Return the [X, Y] coordinate for the center point of the cell that contains the specified text.  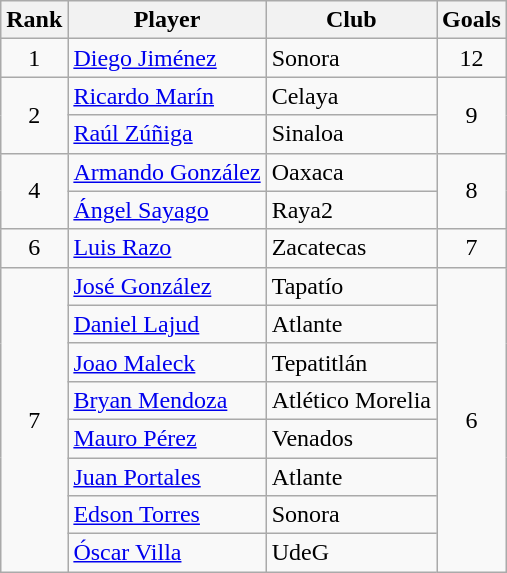
12 [472, 58]
Bryan Mendoza [167, 400]
2 [34, 115]
Mauro Pérez [167, 438]
Edson Torres [167, 515]
UdeG [351, 553]
Armando González [167, 172]
Club [351, 20]
1 [34, 58]
Goals [472, 20]
Juan Portales [167, 477]
Zacatecas [351, 248]
Rank [34, 20]
Daniel Lajud [167, 324]
José González [167, 286]
Player [167, 20]
8 [472, 191]
Atlético Morelia [351, 400]
Diego Jiménez [167, 58]
9 [472, 115]
Raya2 [351, 210]
Luis Razo [167, 248]
Raúl Zúñiga [167, 134]
Óscar Villa [167, 553]
Oaxaca [351, 172]
Ricardo Marín [167, 96]
Venados [351, 438]
Tapatío [351, 286]
Sinaloa [351, 134]
Ángel Sayago [167, 210]
4 [34, 191]
Tepatitlán [351, 362]
Celaya [351, 96]
Joao Maleck [167, 362]
